Return (x, y) of the center of cell containing provided text 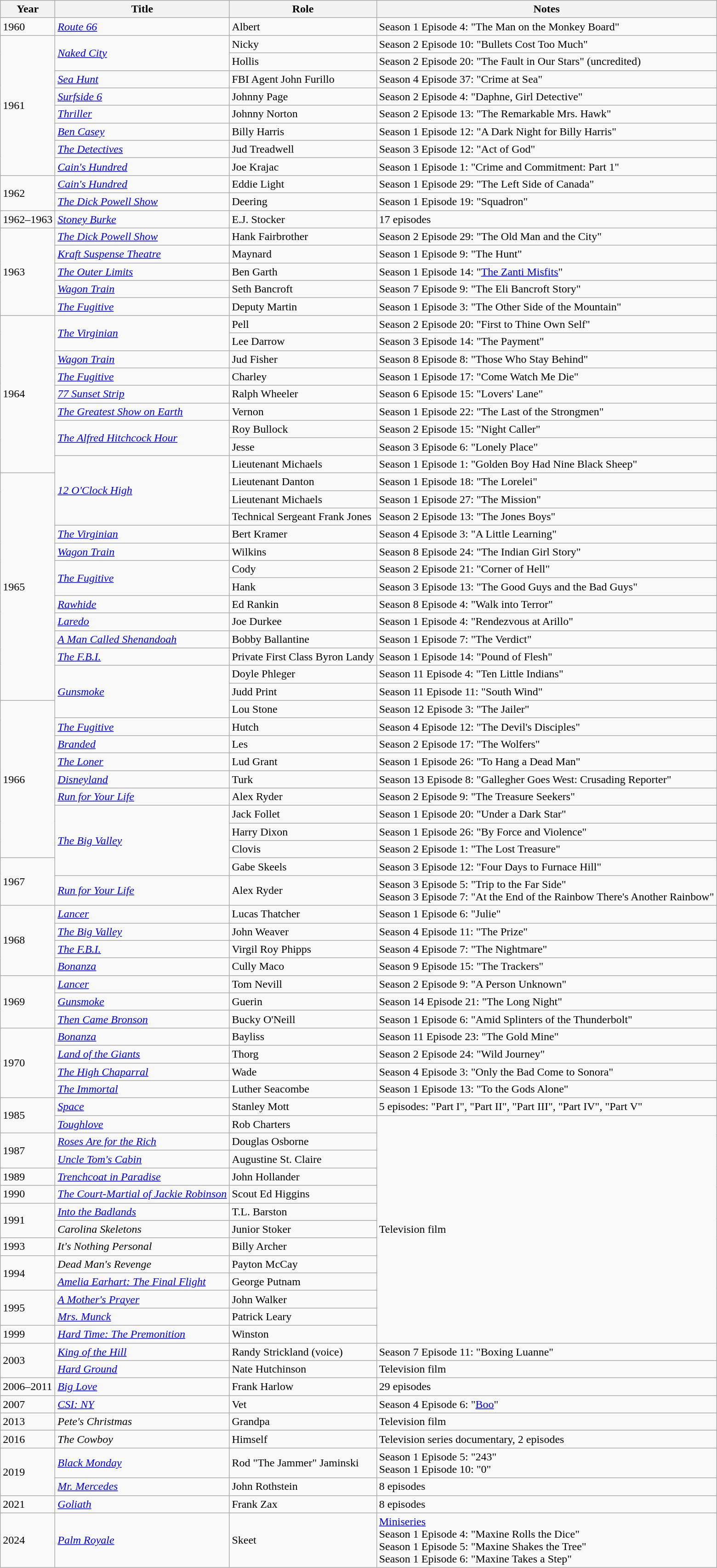
Johnny Norton (303, 114)
1962–1963 (28, 219)
Season 11 Episode 23: "The Gold Mine" (546, 1036)
Gabe Skeels (303, 867)
Roses Are for the Rich (142, 1142)
Lou Stone (303, 709)
Season 4 Episode 12: "The Devil's Disciples" (546, 727)
A Mother's Prayer (142, 1299)
Season 8 Episode 4: "Walk into Terror" (546, 604)
1999 (28, 1334)
Naked City (142, 53)
1991 (28, 1220)
Lucas Thatcher (303, 914)
Land of the Giants (142, 1054)
John Hollander (303, 1177)
Rod "The Jammer" Jaminski (303, 1463)
Season 2 Episode 9: "A Person Unknown" (546, 984)
1987 (28, 1150)
Grandpa (303, 1422)
Carolina Skeletons (142, 1229)
Uncle Tom's Cabin (142, 1159)
FBI Agent John Furillo (303, 79)
Scout Ed Higgins (303, 1194)
Albert (303, 27)
1965 (28, 587)
Dead Man's Revenge (142, 1264)
Then Came Bronson (142, 1019)
Billy Archer (303, 1247)
1961 (28, 105)
1995 (28, 1308)
Season 1 Episode 19: "Squadron" (546, 201)
Season 1 Episode 1: "Golden Boy Had Nine Black Sheep" (546, 464)
Winston (303, 1334)
2013 (28, 1422)
Ed Rankin (303, 604)
Vet (303, 1404)
Ralph Wheeler (303, 394)
Season 7 Episode 9: "The Eli Bancroft Story" (546, 289)
Thorg (303, 1054)
Nicky (303, 44)
Season 1 Episode 13: "To the Gods Alone" (546, 1089)
Stoney Burke (142, 219)
Douglas Osborne (303, 1142)
Season 2 Episode 29: "The Old Man and the City" (546, 237)
The Outer Limits (142, 272)
Season 1 Episode 5: "243"Season 1 Episode 10: "0" (546, 1463)
Season 2 Episode 15: "Night Caller" (546, 429)
Season 3 Episode 13: "The Good Guys and the Bad Guys" (546, 587)
Eddie Light (303, 184)
Wade (303, 1072)
Jack Follet (303, 814)
E.J. Stocker (303, 219)
Season 1 Episode 26: "By Force and Violence" (546, 832)
5 episodes: "Part I", "Part II", "Part III", "Part IV", "Part V" (546, 1107)
Season 11 Episode 11: "South Wind" (546, 692)
The High Chaparral (142, 1072)
Jesse (303, 446)
Jud Fisher (303, 359)
George Putnam (303, 1282)
Joe Krajac (303, 166)
2006–2011 (28, 1387)
Pete's Christmas (142, 1422)
Season 8 Episode 24: "The Indian Girl Story" (546, 552)
Hollis (303, 62)
Charley (303, 377)
2007 (28, 1404)
Season 2 Episode 1: "The Lost Treasure" (546, 849)
Hutch (303, 727)
1967 (28, 882)
Technical Sergeant Frank Jones (303, 517)
Wilkins (303, 552)
Television series documentary, 2 episodes (546, 1439)
Season 3 Episode 12: "Act of God" (546, 149)
King of the Hill (142, 1351)
Virgil Roy Phipps (303, 949)
1960 (28, 27)
Deputy Martin (303, 307)
Season 2 Episode 20: "First to Thine Own Self" (546, 324)
1993 (28, 1247)
Season 2 Episode 17: "The Wolfers" (546, 744)
Kraft Suspense Theatre (142, 254)
12 O'Clock High (142, 490)
Ben Garth (303, 272)
Cully Maco (303, 967)
Himself (303, 1439)
Season 2 Episode 10: "Bullets Cost Too Much" (546, 44)
Bucky O'Neill (303, 1019)
Season 2 Episode 4: "Daphne, Girl Detective" (546, 97)
Hard Ground (142, 1369)
29 episodes (546, 1387)
Role (303, 9)
Jud Treadwell (303, 149)
Hank (303, 587)
Frank Harlow (303, 1387)
Season 1 Episode 4: "The Man on the Monkey Board" (546, 27)
Ben Casey (142, 132)
The Greatest Show on Earth (142, 412)
1966 (28, 779)
Year (28, 9)
Season 4 Episode 7: "The Nightmare" (546, 949)
Luther Seacombe (303, 1089)
Thriller (142, 114)
Season 14 Episode 21: "The Long Night" (546, 1001)
Toughlove (142, 1124)
Disneyland (142, 779)
Skeet (303, 1540)
Stanley Mott (303, 1107)
Season 2 Episode 20: "The Fault in Our Stars" (uncredited) (546, 62)
The Cowboy (142, 1439)
Season 3 Episode 6: "Lonely Place" (546, 446)
Trenchcoat in Paradise (142, 1177)
1994 (28, 1273)
Season 4 Episode 6: "Boo" (546, 1404)
Palm Royale (142, 1540)
Notes (546, 9)
It's Nothing Personal (142, 1247)
Mr. Mercedes (142, 1487)
Hard Time: The Premonition (142, 1334)
Tom Nevill (303, 984)
Title (142, 9)
1963 (28, 272)
Season 13 Episode 8: "Gallegher Goes West: Crusading Reporter" (546, 779)
Turk (303, 779)
Vernon (303, 412)
John Weaver (303, 932)
The Court-Martial of Jackie Robinson (142, 1194)
Bert Kramer (303, 534)
Maynard (303, 254)
The Detectives (142, 149)
Big Love (142, 1387)
Season 1 Episode 4: "Rendezvous at Arillo" (546, 622)
Harry Dixon (303, 832)
Pell (303, 324)
Lud Grant (303, 761)
Season 11 Episode 4: "Ten Little Indians" (546, 674)
Junior Stoker (303, 1229)
Season 1 Episode 22: "The Last of the Strongmen" (546, 412)
T.L. Barston (303, 1212)
Season 1 Episode 12: "A Dark Night for Billy Harris" (546, 132)
Laredo (142, 622)
1968 (28, 940)
CSI: NY (142, 1404)
Season 2 Episode 24: "Wild Journey" (546, 1054)
Johnny Page (303, 97)
MiniseriesSeason 1 Episode 4: "Maxine Rolls the Dice"Season 1 Episode 5: "Maxine Shakes the Tree"Season 1 Episode 6: "Maxine Takes a Step" (546, 1540)
Season 1 Episode 17: "Come Watch Me Die" (546, 377)
Judd Print (303, 692)
Season 1 Episode 7: "The Verdict" (546, 639)
2019 (28, 1471)
1989 (28, 1177)
Season 2 Episode 13: "The Remarkable Mrs. Hawk" (546, 114)
The Loner (142, 761)
Space (142, 1107)
Doyle Phleger (303, 674)
Mrs. Munck (142, 1316)
Season 1 Episode 14: "The Zanti Misfits" (546, 272)
Lee Darrow (303, 342)
Joe Durkee (303, 622)
Season 1 Episode 3: "The Other Side of the Mountain" (546, 307)
Deering (303, 201)
Season 1 Episode 6: "Amid Splinters of the Thunderbolt" (546, 1019)
Patrick Leary (303, 1316)
Season 9 Episode 15: "The Trackers" (546, 967)
2016 (28, 1439)
Goliath (142, 1504)
Frank Zax (303, 1504)
Amelia Earhart: The Final Flight (142, 1282)
Route 66 (142, 27)
Into the Badlands (142, 1212)
Cody (303, 569)
Season 4 Episode 11: "The Prize" (546, 932)
Season 4 Episode 3: "Only the Bad Come to Sonora" (546, 1072)
John Walker (303, 1299)
1990 (28, 1194)
The Alfred Hitchcock Hour (142, 438)
Hank Fairbrother (303, 237)
77 Sunset Strip (142, 394)
1969 (28, 1001)
Season 3 Episode 12: "Four Days to Furnace Hill" (546, 867)
1962 (28, 193)
Black Monday (142, 1463)
Seth Bancroft (303, 289)
Les (303, 744)
Sea Hunt (142, 79)
Season 1 Episode 1: "Crime and Commitment: Part 1" (546, 166)
Season 1 Episode 20: "Under a Dark Star" (546, 814)
Season 1 Episode 14: "Pound of Flesh" (546, 657)
Season 8 Episode 8: "Those Who Stay Behind" (546, 359)
17 episodes (546, 219)
Season 3 Episode 14: "The Payment" (546, 342)
2003 (28, 1360)
2021 (28, 1504)
Season 1 Episode 18: "The Lorelei" (546, 481)
1970 (28, 1063)
Season 4 Episode 3: "A Little Learning" (546, 534)
Season 2 Episode 9: "The Treasure Seekers" (546, 797)
A Man Called Shenandoah (142, 639)
Season 4 Episode 37: "Crime at Sea" (546, 79)
John Rothstein (303, 1487)
Rob Charters (303, 1124)
Season 1 Episode 26: "To Hang a Dead Man" (546, 761)
Season 1 Episode 29: "The Left Side of Canada" (546, 184)
Season 2 Episode 13: "The Jones Boys" (546, 517)
1985 (28, 1116)
2024 (28, 1540)
Private First Class Byron Landy (303, 657)
Bayliss (303, 1036)
Payton McCay (303, 1264)
Season 1 Episode 27: "The Mission" (546, 499)
Randy Strickland (voice) (303, 1351)
Rawhide (142, 604)
Guerin (303, 1001)
Season 3 Episode 5: "Trip to the Far Side"Season 3 Episode 7: "At the End of the Rainbow There's Another Rainbow" (546, 890)
Surfside 6 (142, 97)
Season 1 Episode 9: "The Hunt" (546, 254)
Lieutenant Danton (303, 481)
Nate Hutchinson (303, 1369)
Roy Bullock (303, 429)
Bobby Ballantine (303, 639)
Augustine St. Claire (303, 1159)
Season 12 Episode 3: "The Jailer" (546, 709)
Billy Harris (303, 132)
The Immortal (142, 1089)
Season 6 Episode 15: "Lovers' Lane" (546, 394)
1964 (28, 395)
Clovis (303, 849)
Season 7 Episode 11: "Boxing Luanne" (546, 1351)
Season 2 Episode 21: "Corner of Hell" (546, 569)
Branded (142, 744)
Season 1 Episode 6: "Julie" (546, 914)
